Return (X, Y) of the center of cell containing provided text 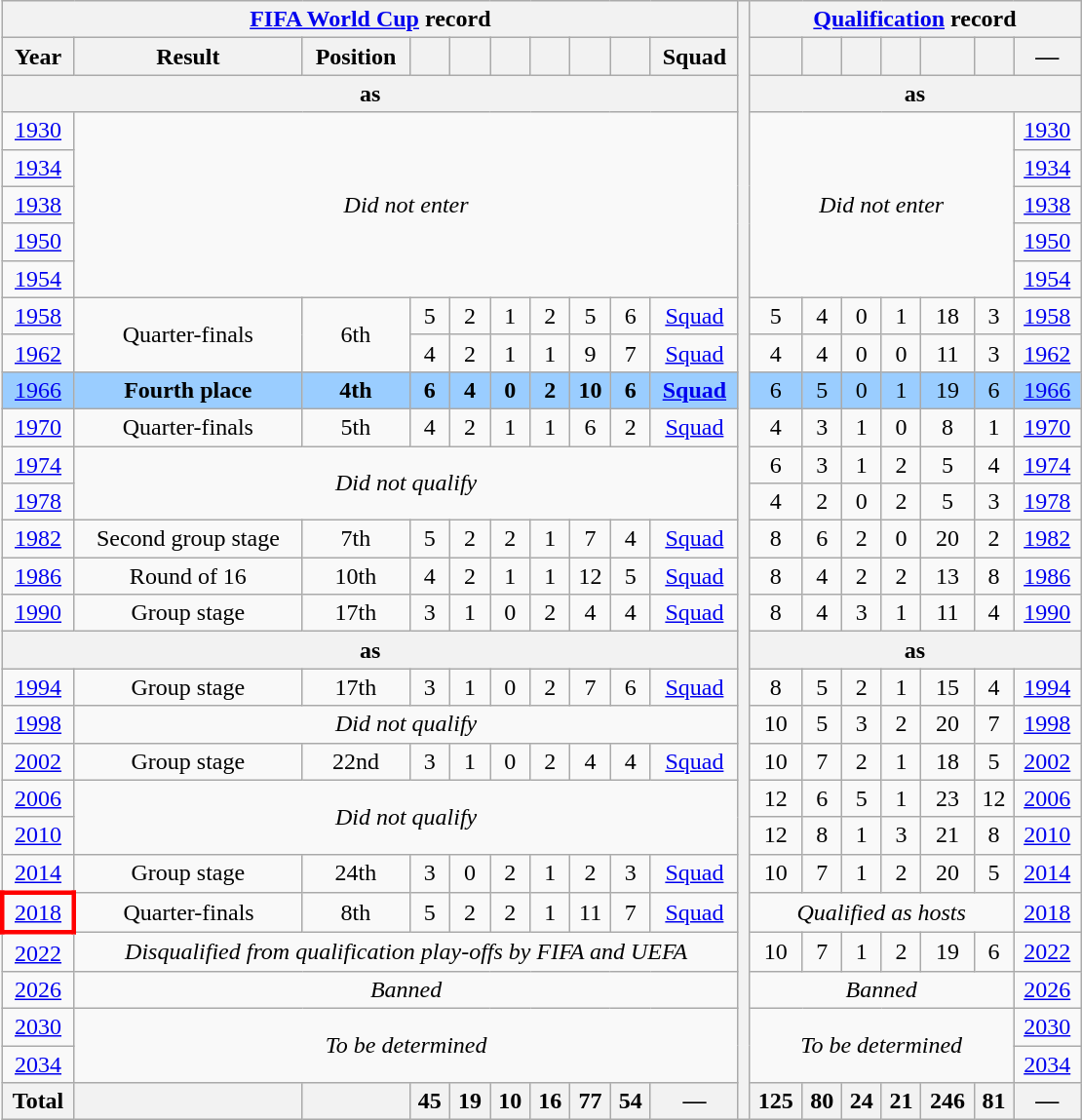
4th (356, 390)
22nd (356, 761)
81 (994, 1101)
10th (356, 576)
Year (38, 57)
8th (356, 912)
Fourth place (188, 390)
Position (356, 57)
246 (947, 1101)
24 (862, 1101)
FIFA World Cup record (370, 19)
Qualification record (914, 19)
Total (38, 1101)
9 (591, 353)
Second group stage (188, 539)
16 (550, 1101)
Result (188, 57)
13 (947, 576)
23 (947, 798)
Round of 16 (188, 576)
7th (356, 539)
80 (823, 1101)
5th (356, 427)
Qualified as hosts (881, 912)
125 (776, 1101)
24th (356, 873)
15 (947, 687)
Disqualified from qualification play-offs by FIFA and UEFA (406, 952)
77 (591, 1101)
54 (630, 1101)
45 (429, 1101)
6th (356, 334)
